From the cell containing the given text, extract its center point as (X, Y) coordinate. 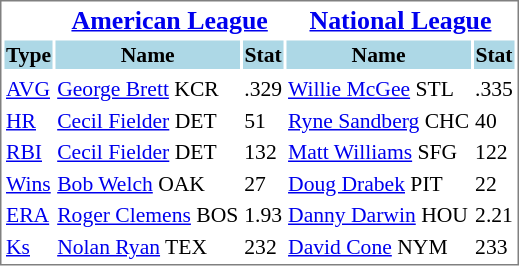
2.21 (494, 215)
.329 (264, 89)
233 (494, 246)
ERA (28, 215)
Doug Drabek PIT (379, 184)
Nolan Ryan TEX (148, 246)
Matt Williams SFG (379, 152)
National League (401, 20)
Ryne Sandberg CHC (379, 120)
1.93 (264, 215)
232 (264, 246)
Roger Clemens BOS (148, 215)
George Brett KCR (148, 89)
.335 (494, 89)
Danny Darwin HOU (379, 215)
40 (494, 120)
David Cone NYM (379, 246)
AVG (28, 89)
Type (28, 54)
American League (170, 20)
Willie McGee STL (379, 89)
22 (494, 184)
RBI (28, 152)
Ks (28, 246)
Wins (28, 184)
132 (264, 152)
51 (264, 120)
Bob Welch OAK (148, 184)
HR (28, 120)
122 (494, 152)
27 (264, 184)
